Scan for the cell matching the given text and deliver its [X, Y] coordinate at center. 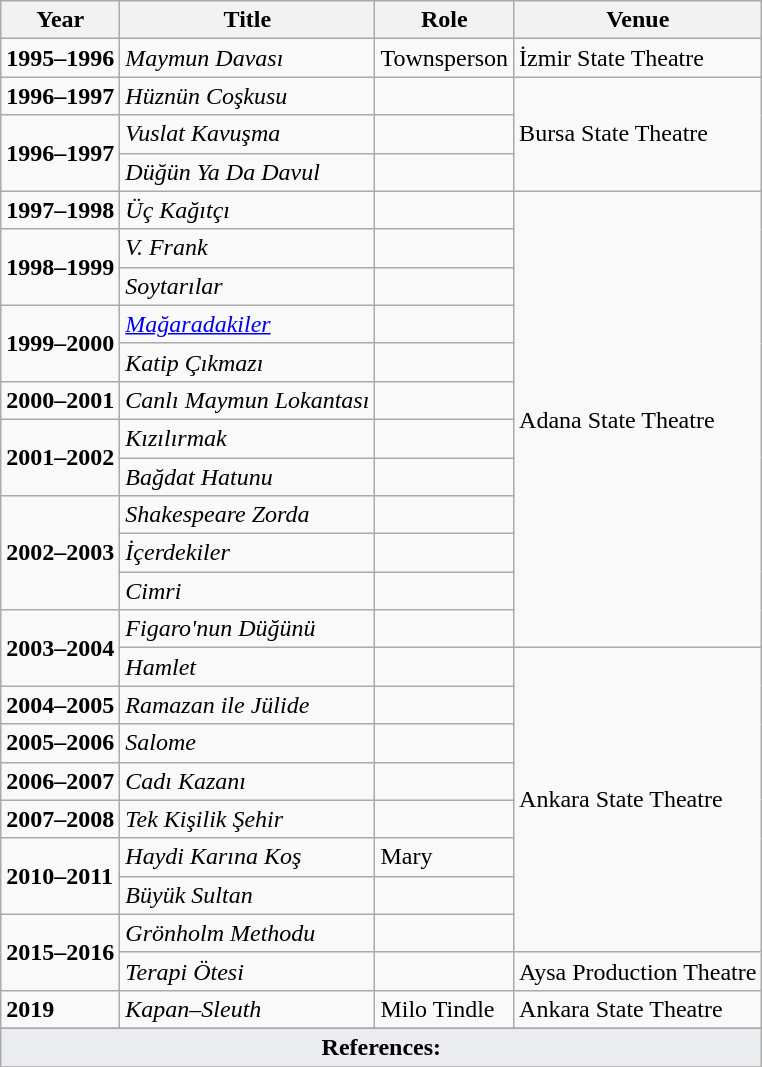
Büyük Sultan [248, 895]
Adana State Theatre [638, 420]
2007–2008 [60, 819]
Canlı Maymun Lokantası [248, 400]
İzmir State Theatre [638, 58]
1997–1998 [60, 210]
Figaro'nun Düğünü [248, 629]
1999–2000 [60, 343]
Role [444, 20]
2004–2005 [60, 705]
Düğün Ya Da Davul [248, 172]
Cadı Kazanı [248, 781]
Kapan–Sleuth [248, 1009]
Terapi Ötesi [248, 971]
Bursa State Theatre [638, 134]
Grönholm Methodu [248, 933]
Salome [248, 743]
Milo Tindle [444, 1009]
Maymun Davası [248, 58]
2010–2011 [60, 876]
Haydi Karına Koş [248, 857]
Shakespeare Zorda [248, 515]
Tek Kişilik Şehir [248, 819]
2006–2007 [60, 781]
Vuslat Kavuşma [248, 134]
İçerdekiler [248, 553]
2015–2016 [60, 952]
2001–2002 [60, 457]
Mary [444, 857]
Title [248, 20]
2005–2006 [60, 743]
Kızılırmak [248, 438]
2003–2004 [60, 648]
Venue [638, 20]
References: [382, 1047]
Year [60, 20]
Hüznün Coşkusu [248, 96]
Cimri [248, 591]
Soytarılar [248, 286]
Katip Çıkmazı [248, 362]
1995–1996 [60, 58]
Üç Kağıtçı [248, 210]
2000–2001 [60, 400]
Townsperson [444, 58]
1998–1999 [60, 267]
2002–2003 [60, 553]
2019 [60, 1009]
Aysa Production Theatre [638, 971]
V. Frank [248, 248]
Ramazan ile Jülide [248, 705]
Bağdat Hatunu [248, 477]
Mağaradakiler [248, 324]
Hamlet [248, 667]
